Scan for the cell matching the given text and deliver its [X, Y] coordinate at center. 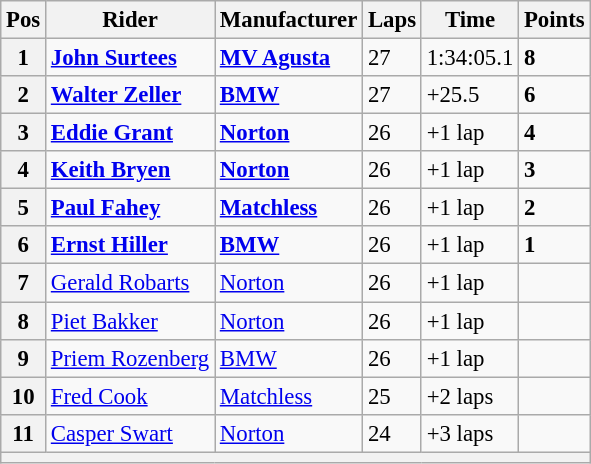
+2 laps [470, 396]
7 [24, 283]
Eddie Grant [130, 133]
Casper Swart [130, 433]
Keith Bryen [130, 170]
Walter Zeller [130, 95]
Priem Rozenberg [130, 358]
Time [470, 20]
25 [392, 396]
5 [24, 208]
Pos [24, 20]
9 [24, 358]
10 [24, 396]
Fred Cook [130, 396]
Laps [392, 20]
1:34:05.1 [470, 58]
+3 laps [470, 433]
MV Agusta [288, 58]
Points [554, 20]
11 [24, 433]
24 [392, 433]
+25.5 [470, 95]
Ernst Hiller [130, 245]
John Surtees [130, 58]
Gerald Robarts [130, 283]
Piet Bakker [130, 321]
Rider [130, 20]
Paul Fahey [130, 208]
Manufacturer [288, 20]
